Determine the [X, Y] coordinate at the center of the cell enclosing the given text.  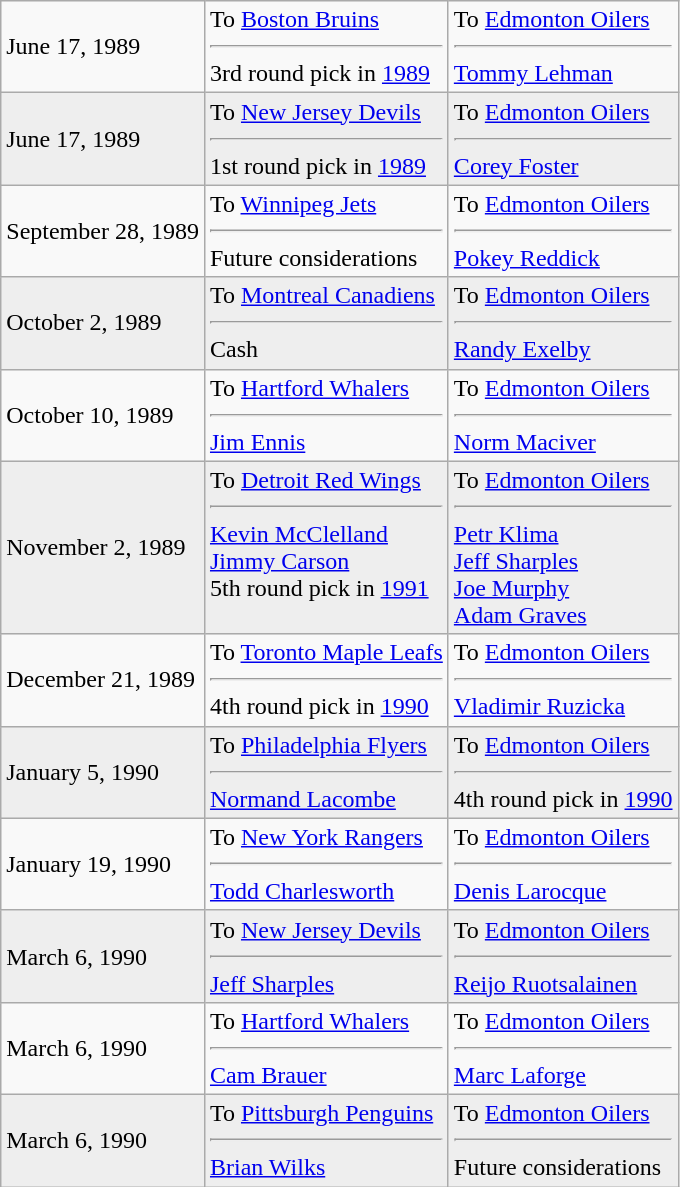
To Edmonton OilersRandy Exelby [563, 323]
To Edmonton Oilers4th round pick in 1990 [563, 772]
To Edmonton OilersTommy Lehman [563, 47]
October 2, 1989 [103, 323]
December 21, 1989 [103, 680]
To Edmonton OilersCorey Foster [563, 139]
To Hartford WhalersCam Brauer [326, 1048]
To Detroit Red WingsKevin McClellandJimmy Carson5th round pick in 1991 [326, 548]
To Edmonton OilersDenis Larocque [563, 864]
To Boston Bruins3rd round pick in 1989 [326, 47]
To Pittsburgh PenguinsBrian Wilks [326, 1140]
To New Jersey Devils1st round pick in 1989 [326, 139]
To Philadelphia FlyersNormand Lacombe [326, 772]
To New Jersey DevilsJeff Sharples [326, 956]
To Edmonton OilersPokey Reddick [563, 231]
November 2, 1989 [103, 548]
To Montreal CanadiensCash [326, 323]
To Edmonton OilersNorm Maciver [563, 415]
To Edmonton OilersVladimir Ruzicka [563, 680]
To Hartford WhalersJim Ennis [326, 415]
To Edmonton OilersPetr KlimaJeff SharplesJoe MurphyAdam Graves [563, 548]
To Edmonton OilersReijo Ruotsalainen [563, 956]
To Edmonton OilersMarc Laforge [563, 1048]
January 5, 1990 [103, 772]
To Edmonton OilersFuture considerations [563, 1140]
September 28, 1989 [103, 231]
January 19, 1990 [103, 864]
To New York RangersTodd Charlesworth [326, 864]
October 10, 1989 [103, 415]
To Toronto Maple Leafs4th round pick in 1990 [326, 680]
To Winnipeg JetsFuture considerations [326, 231]
